Locate the cell with the specified text and output its (x, y) center coordinate. 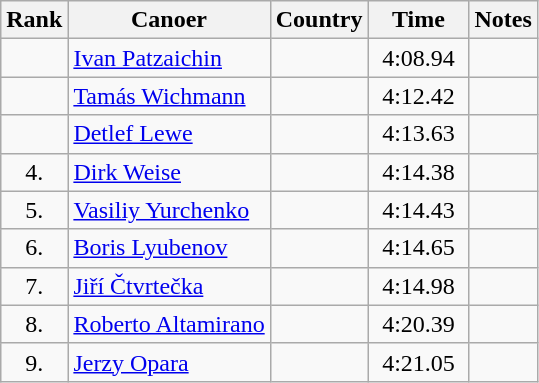
9. (34, 362)
Detlef Lewe (169, 134)
Time (418, 20)
Vasiliy Yurchenko (169, 210)
Notes (503, 20)
4:21.05 (418, 362)
4:14.98 (418, 286)
4:14.65 (418, 248)
Tamás Wichmann (169, 96)
4:08.94 (418, 58)
Country (319, 20)
Rank (34, 20)
4:12.42 (418, 96)
4:20.39 (418, 324)
4:14.43 (418, 210)
Jerzy Opara (169, 362)
4:14.38 (418, 172)
Dirk Weise (169, 172)
4:13.63 (418, 134)
4. (34, 172)
Canoer (169, 20)
Roberto Altamirano (169, 324)
7. (34, 286)
Boris Lyubenov (169, 248)
Ivan Patzaichin (169, 58)
Jiří Čtvrtečka (169, 286)
6. (34, 248)
5. (34, 210)
8. (34, 324)
